Find where the given text appears and provide that cell's center as [X, Y] coordinate. 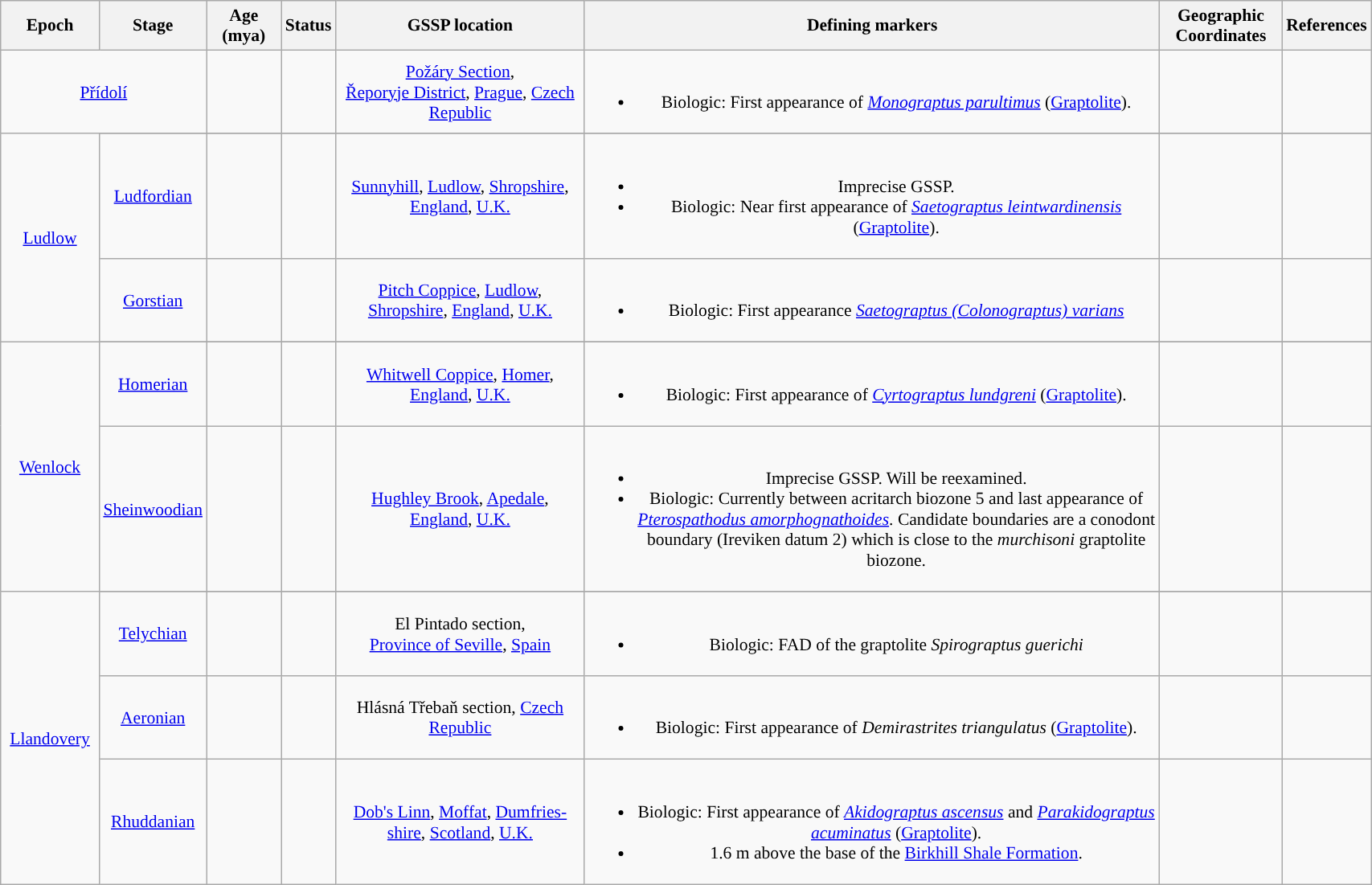
Hughley Brook, Apedale, England, U.K. [460, 509]
Telychian [153, 634]
Ludfordian [153, 196]
Sheinwoodian [153, 509]
El Pintado section,Province of Seville, Spain [460, 634]
Rhuddanian [153, 821]
Biologic: First appearance of Akidograptus ascensus and Parakidograptus acuminatus (Graptolite).1.6 m above the base of the Birkhill Shale Formation. [871, 821]
Biologic: FAD of the graptolite Spirograptus guerichi [871, 634]
Epoch [50, 26]
Homerian [153, 384]
Stage [153, 26]
Geographic Coordinates [1221, 26]
Přídolí [104, 92]
Wenlock [50, 468]
Imprecise GSSP.Biologic: Near first appearance of Saetograptus leintwardinensis (Graptolite). [871, 196]
Hlásná Třebaň section, Czech Republic [460, 718]
Biologic: First appearance of Monograptus parultimus (Graptolite). [871, 92]
Status [309, 26]
Defining markers [871, 26]
Aeronian [153, 718]
Pitch Coppice, Ludlow, Shropshire, England, U.K. [460, 301]
GSSP location [460, 26]
Biologic: First appearance of Cyrtograptus lundgreni (Graptolite). [871, 384]
Ludlow [50, 239]
Gorstian [153, 301]
Age (mya) [244, 26]
Biologic: First appearance Saetograptus (Colonograptus) varians [871, 301]
Llandovery [50, 739]
Sunnyhill, Ludlow, Shropshire, England, U.K. [460, 196]
References [1326, 26]
Požáry Section,Řeporyje District, Prague, Czech Republic [460, 92]
Dob's Linn, Moffat, Dumfries-shire, Scotland, U.K. [460, 821]
Biologic: First appearance of Demirastrites triangulatus (Graptolite). [871, 718]
Whitwell Coppice, Homer, England, U.K. [460, 384]
